Detect which cell encompasses the target text, then output its (x, y) center coordinate. 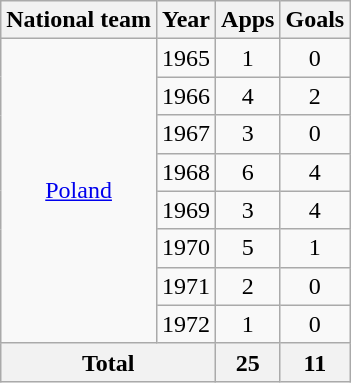
1971 (186, 286)
Goals (315, 20)
Apps (248, 20)
1969 (186, 210)
National team (79, 20)
1972 (186, 324)
5 (248, 248)
1970 (186, 248)
1965 (186, 58)
25 (248, 362)
Poland (79, 191)
11 (315, 362)
6 (248, 172)
Year (186, 20)
Total (108, 362)
1967 (186, 134)
1966 (186, 96)
1968 (186, 172)
